Determine the [x, y] coordinate at the center of the cell enclosing the given text.  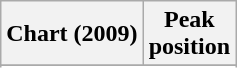
Peak position [189, 34]
Chart (2009) [72, 34]
